Search for the cell housing the specified text and yield its [x, y] center coordinate. 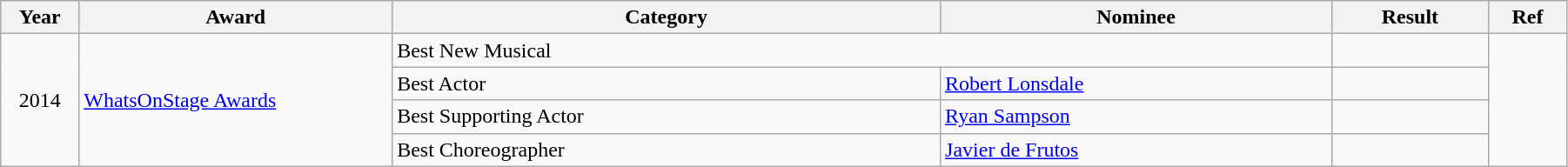
Ref [1527, 17]
Best Actor [667, 83]
Ryan Sampson [1136, 117]
Result [1410, 17]
Award [236, 17]
Javier de Frutos [1136, 150]
Category [667, 17]
WhatsOnStage Awards [236, 100]
Best Supporting Actor [667, 117]
Nominee [1136, 17]
Best Choreographer [667, 150]
Robert Lonsdale [1136, 83]
Best New Musical [862, 50]
Year [40, 17]
2014 [40, 100]
